For the text-containing cell, return its midpoint in (X, Y) coordinate format. 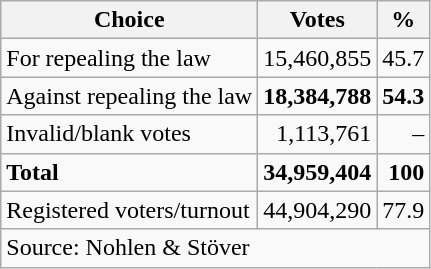
100 (404, 172)
45.7 (404, 58)
For repealing the law (130, 58)
44,904,290 (318, 210)
Against repealing the law (130, 96)
% (404, 20)
Choice (130, 20)
Registered voters/turnout (130, 210)
Total (130, 172)
Source: Nohlen & Stöver (216, 248)
– (404, 134)
1,113,761 (318, 134)
54.3 (404, 96)
Invalid/blank votes (130, 134)
Votes (318, 20)
18,384,788 (318, 96)
15,460,855 (318, 58)
77.9 (404, 210)
34,959,404 (318, 172)
